Provide the (x, y) coordinate of the cell's center where the given text is located.  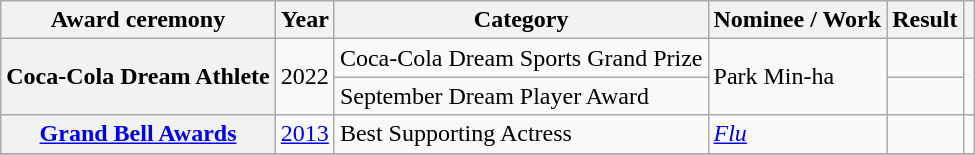
Best Supporting Actress (521, 134)
Result (925, 20)
2022 (304, 77)
Award ceremony (138, 20)
2013 (304, 134)
Park Min-ha (798, 77)
Category (521, 20)
Flu (798, 134)
Nominee / Work (798, 20)
Grand Bell Awards (138, 134)
September Dream Player Award (521, 96)
Coca-Cola Dream Athlete (138, 77)
Year (304, 20)
Coca-Cola Dream Sports Grand Prize (521, 58)
